Locate the cell with the specified text and output its (x, y) center coordinate. 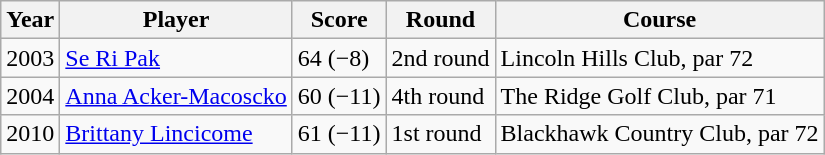
Blackhawk Country Club, par 72 (660, 134)
Player (176, 20)
61 (−11) (339, 134)
The Ridge Golf Club, par 71 (660, 96)
Brittany Lincicome (176, 134)
Se Ri Pak (176, 58)
2nd round (440, 58)
60 (−11) (339, 96)
Lincoln Hills Club, par 72 (660, 58)
2004 (30, 96)
1st round (440, 134)
Anna Acker-Macoscko (176, 96)
64 (−8) (339, 58)
Course (660, 20)
Score (339, 20)
2003 (30, 58)
4th round (440, 96)
Round (440, 20)
Year (30, 20)
2010 (30, 134)
